Return the [X, Y] coordinate for the center point of the cell that contains the specified text.  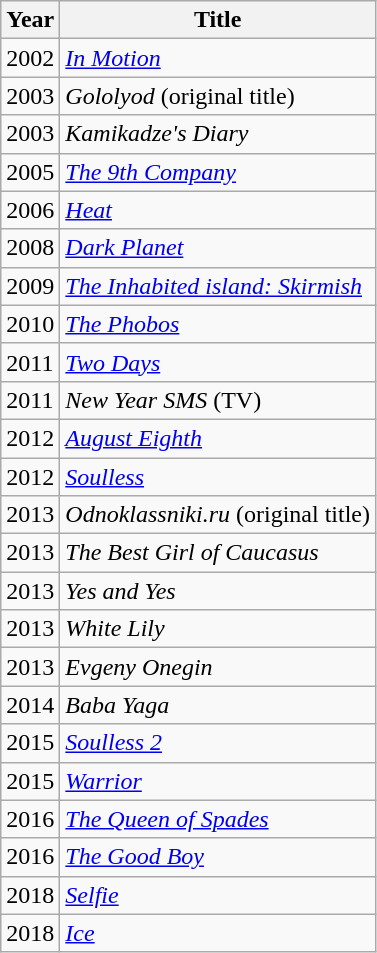
Year [30, 20]
Dark Planet [218, 248]
Evgeny Onegin [218, 667]
August Eighth [218, 438]
Ice [218, 933]
Soulless [218, 477]
The Good Boy [218, 857]
Kamikadze's Diary [218, 134]
The Best Girl of Caucasus [218, 553]
In Motion [218, 58]
Warrior [218, 781]
The 9th Company [218, 172]
New Year SMS (TV) [218, 400]
Title [218, 20]
Selfie [218, 895]
2006 [30, 210]
2009 [30, 286]
Baba Yaga [218, 705]
2002 [30, 58]
2005 [30, 172]
The Phobos [218, 324]
Odnoklassniki.ru (original title) [218, 515]
Yes and Yes [218, 591]
2008 [30, 248]
Two Days [218, 362]
Gololyod (original title) [218, 96]
Soulless 2 [218, 743]
The Inhabited island: Skirmish [218, 286]
The Queen of Spades [218, 819]
Heat [218, 210]
White Lily [218, 629]
2014 [30, 705]
2010 [30, 324]
